Identify which cell holds the provided text, then report its [X, Y] central coordinate. 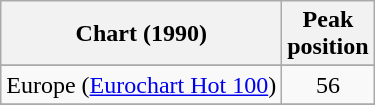
56 [328, 85]
Chart (1990) [142, 34]
Peakposition [328, 34]
Europe (Eurochart Hot 100) [142, 85]
